Return the [X, Y] coordinate for the center point of the cell that contains the specified text.  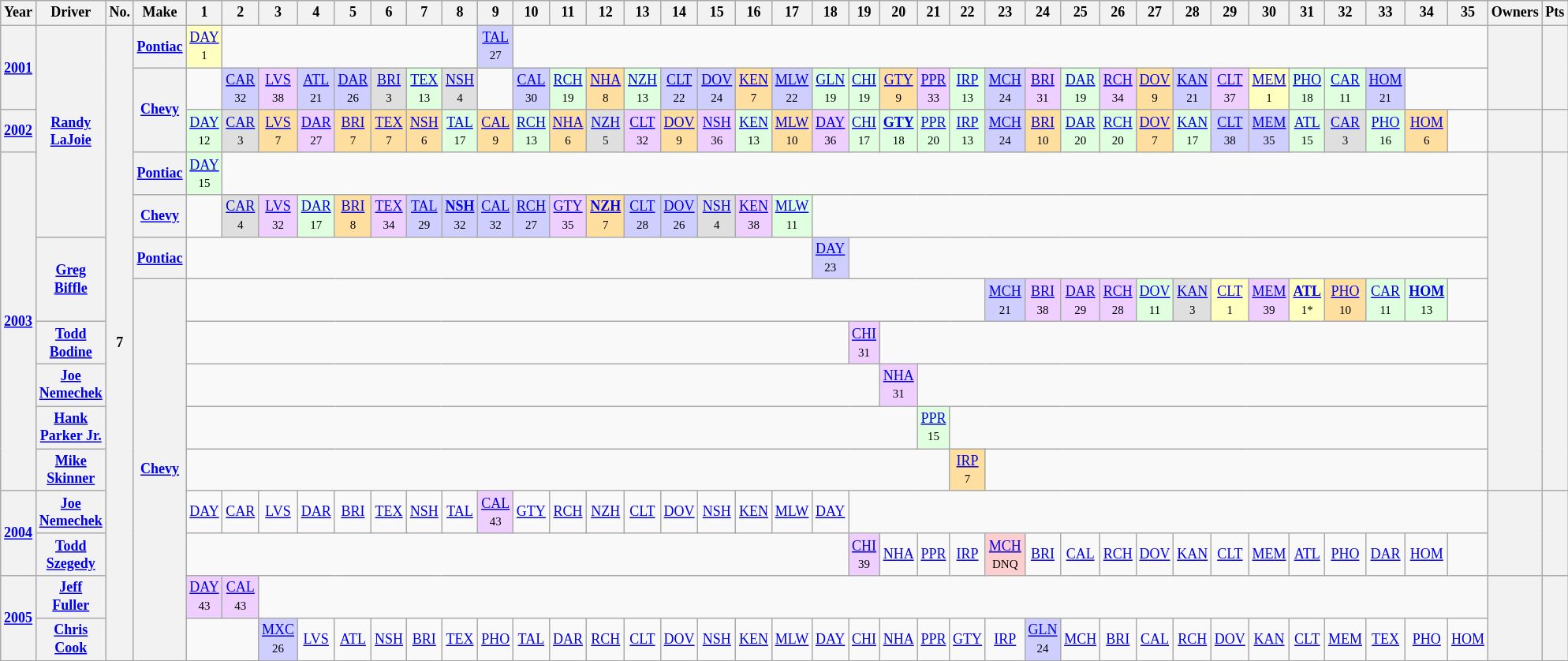
MEM39 [1269, 301]
CHI39 [864, 555]
DOV24 [717, 89]
BRI7 [353, 131]
NZH13 [643, 89]
Year [19, 13]
24 [1043, 13]
DOV26 [679, 216]
MEM35 [1269, 131]
LVS7 [278, 131]
28 [1193, 13]
Pts [1555, 13]
DOV7 [1155, 131]
MLW11 [792, 216]
CHI17 [864, 131]
GTY9 [898, 89]
2005 [19, 618]
KAN3 [1193, 301]
CLT22 [679, 89]
10 [532, 13]
CHI [864, 639]
DAR26 [353, 89]
19 [864, 13]
NSH6 [424, 131]
MCH21 [1005, 301]
2003 [19, 322]
3 [278, 13]
RCH27 [532, 216]
15 [717, 13]
ATL1* [1308, 301]
Owners [1514, 13]
CAL9 [495, 131]
GLN24 [1043, 639]
DAY36 [831, 131]
MLW22 [792, 89]
30 [1269, 13]
HOM21 [1385, 89]
Driver [71, 13]
CLT38 [1230, 131]
35 [1469, 13]
RCH19 [568, 89]
PPR33 [934, 89]
DAR19 [1081, 89]
ATL21 [315, 89]
31 [1308, 13]
DAY1 [204, 47]
Chris Cook [71, 639]
KEN38 [754, 216]
27 [1155, 13]
21 [934, 13]
NZH7 [606, 216]
CAL32 [495, 216]
TEX13 [424, 89]
LVS32 [278, 216]
DAR17 [315, 216]
DAR29 [1081, 301]
BRI10 [1043, 131]
PHO16 [1385, 131]
NHA8 [606, 89]
18 [831, 13]
25 [1081, 13]
13 [643, 13]
GTY18 [898, 131]
23 [1005, 13]
RCH28 [1118, 301]
MXC26 [278, 639]
DOV11 [1155, 301]
11 [568, 13]
Make [159, 13]
34 [1427, 13]
PPR15 [934, 428]
32 [1346, 13]
CAR4 [241, 216]
DAR27 [315, 131]
ATL15 [1308, 131]
HOM6 [1427, 131]
Jeff Fuller [71, 597]
GLN19 [831, 89]
14 [679, 13]
TAL17 [460, 131]
TEX7 [390, 131]
2001 [19, 68]
CAR [241, 512]
Hank Parker Jr. [71, 428]
DAY43 [204, 597]
NSH36 [717, 131]
RCH34 [1118, 89]
CLT1 [1230, 301]
RCH20 [1118, 131]
KAN21 [1193, 89]
4 [315, 13]
KEN7 [754, 89]
CLT28 [643, 216]
BRI3 [390, 89]
CHI31 [864, 343]
LVS38 [278, 89]
PPR20 [934, 131]
2 [241, 13]
1 [204, 13]
26 [1118, 13]
BRI8 [353, 216]
Todd Bodine [71, 343]
No. [120, 13]
CAL30 [532, 89]
RCH13 [532, 131]
KEN13 [754, 131]
BRI38 [1043, 301]
PHO18 [1308, 89]
5 [353, 13]
8 [460, 13]
MCHDNQ [1005, 555]
NHA31 [898, 385]
33 [1385, 13]
CHI19 [864, 89]
TAL27 [495, 47]
Randy LaJoie [71, 131]
CLT32 [643, 131]
NHA6 [568, 131]
16 [754, 13]
DAY15 [204, 174]
MCH [1081, 639]
MEM1 [1269, 89]
NZH [606, 512]
MLW10 [792, 131]
CLT37 [1230, 89]
CAR32 [241, 89]
20 [898, 13]
HOM13 [1427, 301]
Greg Biffle [71, 279]
29 [1230, 13]
TEX34 [390, 216]
6 [390, 13]
9 [495, 13]
NZH5 [606, 131]
KAN17 [1193, 131]
12 [606, 13]
NSH32 [460, 216]
Mike Skinner [71, 470]
BRI31 [1043, 89]
2002 [19, 131]
IRP7 [968, 470]
DAY12 [204, 131]
GTY35 [568, 216]
Todd Szegedy [71, 555]
22 [968, 13]
DAR20 [1081, 131]
DAY23 [831, 258]
PHO10 [1346, 301]
17 [792, 13]
TAL29 [424, 216]
2004 [19, 533]
